Extract the (x, y) coordinate from the center of the cell holding the provided text.  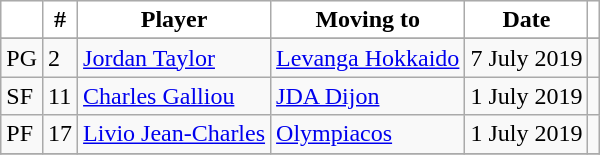
Moving to (368, 20)
Olympiacos (368, 134)
PF (22, 134)
Jordan Taylor (174, 58)
# (60, 20)
7 July 2019 (526, 58)
2 (60, 58)
Levanga Hokkaido (368, 58)
SF (22, 96)
PG (22, 58)
Livio Jean-Charles (174, 134)
Player (174, 20)
Date (526, 20)
JDA Dijon (368, 96)
Charles Galliou (174, 96)
17 (60, 134)
11 (60, 96)
